From the cell containing the given text, extract its center point as [X, Y] coordinate. 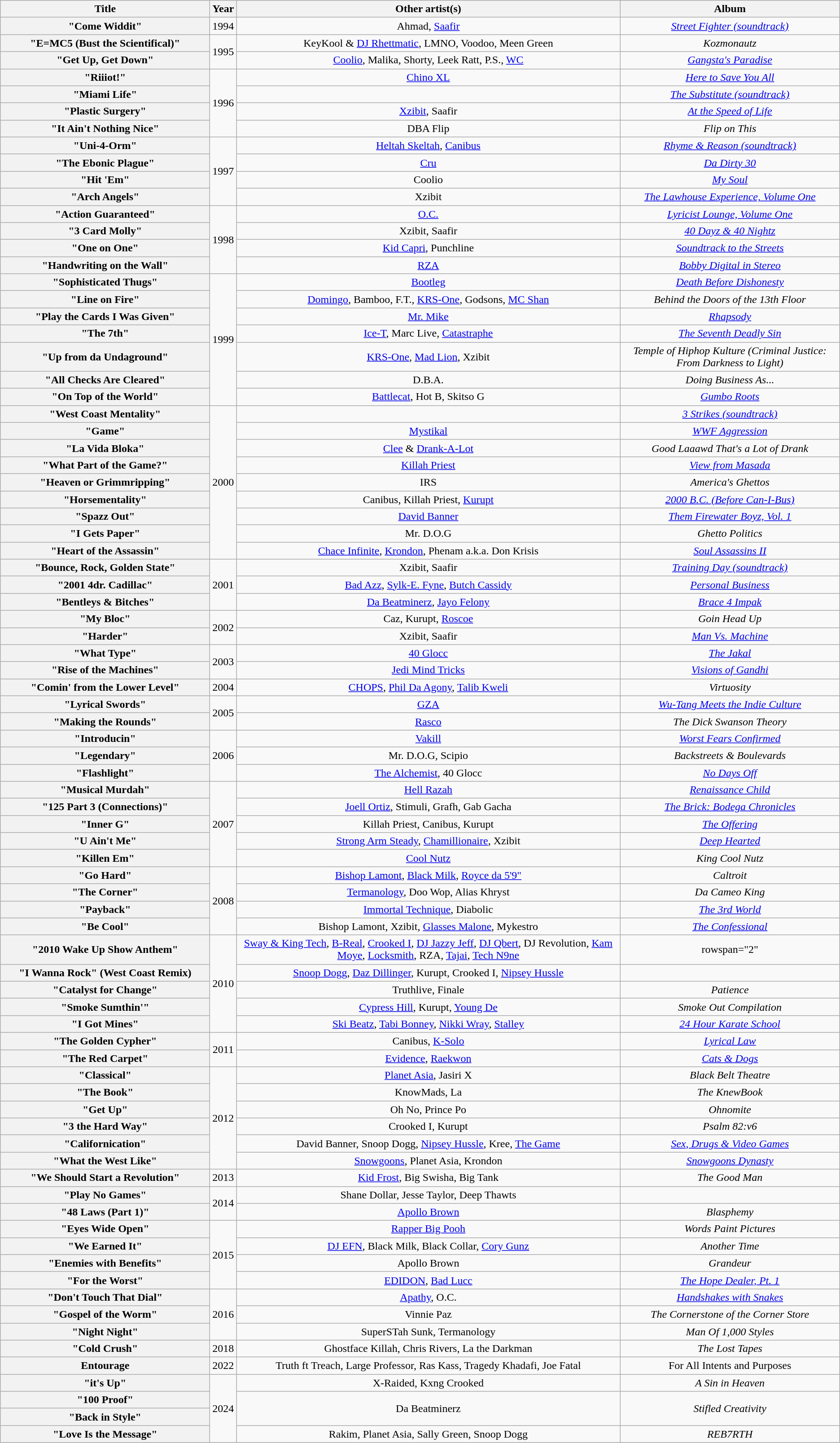
2011 [223, 1049]
Death Before Dishonesty [730, 282]
CHOPS, Phil Da Agony, Talib Kweli [428, 687]
"All Checks Are Cleared" [105, 380]
The Confessional [730, 926]
For All Intents and Purposes [730, 1366]
Renaissance Child [730, 790]
1994 [223, 26]
"Gospel of the Worm" [105, 1314]
"Heart of the Assassin" [105, 551]
"What Type" [105, 653]
SuperSTah Sunk, Termanology [428, 1332]
Other artist(s) [428, 9]
"Payback" [105, 909]
Vinnie Paz [428, 1314]
"Night Night" [105, 1332]
Man Vs. Machine [730, 636]
"Legendary" [105, 755]
2000 B.C. (Before Can-I-Bus) [730, 500]
Truth ft Treach, Large Professor, Ras Kass, Tragedy Khadafi, Joe Fatal [428, 1366]
"Inner G" [105, 824]
2013 [223, 1178]
Bobby Digital in Stereo [730, 265]
Clee & Drank-A-Lot [428, 448]
"Get Up" [105, 1110]
1997 [223, 171]
Good Laaawd That's a Lot of Drank [730, 448]
"Game" [105, 431]
"3 Card Molly" [105, 231]
Here to Save You All [730, 77]
The Dick Swanson Theory [730, 721]
"Don't Touch That Dial" [105, 1297]
2007 [223, 824]
"2001 4dr. Cadillac" [105, 585]
Xzibit [428, 197]
O.C. [428, 214]
Snowgoons, Planet Asia, Krondon [428, 1161]
Canibus, Killah Priest, Kurupt [428, 500]
3 Strikes (soundtrack) [730, 414]
2001 [223, 585]
"West Coast Mentality" [105, 414]
"Line on Fire" [105, 299]
DBA Flip [428, 128]
"Heaven or Grimmripping" [105, 482]
David Banner, Snoop Dogg, Nipsey Hussle, Kree, The Game [428, 1144]
Kid Frost, Big Swisha, Big Tank [428, 1178]
"One on One" [105, 248]
"On Top of the World" [105, 397]
"Catalyst for Change" [105, 990]
"Rise of the Machines" [105, 670]
"Bentleys & Bitches" [105, 602]
Da Cameo King [730, 892]
Psalm 82:v6 [730, 1127]
The Seventh Deadly Sin [730, 333]
"Cold Crush" [105, 1349]
Visions of Gandhi [730, 670]
Wu-Tang Meets the Indie Culture [730, 704]
The Offering [730, 824]
Grandeur [730, 1263]
2004 [223, 687]
2012 [223, 1118]
Lyricist Lounge, Volume One [730, 214]
Training Day (soundtrack) [730, 568]
Ice-T, Marc Live, Catastraphe [428, 333]
X-Raided, Kxng Crooked [428, 1383]
Album [730, 9]
Smoke Out Compilation [730, 1007]
"Smoke Sumthin'" [105, 1007]
Apathy, O.C. [428, 1297]
Killah Priest [428, 465]
Killah Priest, Canibus, Kurupt [428, 824]
Soul Assassins II [730, 551]
"We Earned It" [105, 1246]
2024 [223, 1408]
"Comin' from the Lower Level" [105, 687]
"E=MC5 (Bust the Scientifical)" [105, 43]
"Uni-4-Orm" [105, 145]
Canibus, K-Solo [428, 1041]
"I Got Mines" [105, 1024]
Ghetto Politics [730, 534]
"We Should Start a Revolution" [105, 1178]
Behind the Doors of the 13th Floor [730, 299]
Joell Ortiz, Stimuli, Grafh, Gab Gacha [428, 807]
2000 [223, 482]
The 3rd World [730, 909]
EDIDON, Bad Lucc [428, 1280]
Rhyme & Reason (soundtrack) [730, 145]
2015 [223, 1254]
Strong Arm Steady, Chamillionaire, Xzibit [428, 841]
Cypress Hill, Kurupt, Young De [428, 1007]
Mystikal [428, 431]
"Plastic Surgery" [105, 111]
"Killen Em" [105, 858]
"For the Worst" [105, 1280]
My Soul [730, 180]
"Bounce, Rock, Golden State" [105, 568]
Snoop Dogg, Daz Dillinger, Kurupt, Crooked I, Nipsey Hussle [428, 973]
"Hit 'Em" [105, 180]
Rapper Big Pooh [428, 1229]
IRS [428, 482]
2010 [223, 984]
40 Dayz & 40 Nightz [730, 231]
GZA [428, 704]
Shane Dollar, Jesse Taylor, Deep Thawts [428, 1195]
1996 [223, 103]
Rhapsody [730, 316]
40 Glocc [428, 653]
Cool Nutz [428, 858]
The Lawhouse Experience, Volume One [730, 197]
Backstreets & Boulevards [730, 755]
"The Book" [105, 1092]
Bishop Lamont, Xzibit, Glasses Malone, Mykestro [428, 926]
Rakim, Planet Asia, Sally Green, Snoop Dogg [428, 1434]
"The Corner" [105, 892]
"It Ain't Nothing Nice" [105, 128]
Evidence, Raekwon [428, 1058]
Ghostface Killah, Chris Rivers, La the Darkman [428, 1349]
The Jakal [730, 653]
"Back in Style" [105, 1417]
Crooked I, Kurupt [428, 1127]
"U Ain't Me" [105, 841]
Cats & Dogs [730, 1058]
Entourage [105, 1366]
Another Time [730, 1246]
Title [105, 9]
Da Dirty 30 [730, 162]
"Horsementality" [105, 500]
Snowgoons Dynasty [730, 1161]
D.B.A. [428, 380]
David Banner [428, 517]
"Californication" [105, 1144]
Mr. Mike [428, 316]
"Action Guaranteed" [105, 214]
Man Of 1,000 Styles [730, 1332]
Flip on This [730, 128]
Street Fighter (soundtrack) [730, 26]
Doing Business As... [730, 380]
"I Gets Paper" [105, 534]
24 Hour Karate School [730, 1024]
Immortal Technique, Diabolic [428, 909]
Coolio [428, 180]
"Love Is the Message" [105, 1434]
"Flashlight" [105, 772]
Chino XL [428, 77]
Handshakes with Snakes [730, 1297]
Rasco [428, 721]
RZA [428, 265]
"Making the Rounds" [105, 721]
"Spazz Out" [105, 517]
"The Golden Cypher" [105, 1041]
Soundtrack to the Streets [730, 248]
Da Beatminerz, Jayo Felony [428, 602]
Year [223, 9]
"Harder" [105, 636]
"Play No Games" [105, 1195]
Oh No, Prince Po [428, 1110]
"Musical Murdah" [105, 790]
"My Bloc" [105, 619]
2018 [223, 1349]
Them Firewater Boyz, Vol. 1 [730, 517]
"Riiiot!" [105, 77]
2022 [223, 1366]
"What the West Like" [105, 1161]
Jedi Mind Tricks [428, 670]
"I Wanna Rock" (West Coast Remix) [105, 973]
"Play the Cards I Was Given" [105, 316]
2008 [223, 901]
No Days Off [730, 772]
"Go Hard" [105, 875]
Mr. D.O.G, Scipio [428, 755]
The Alchemist, 40 Glocc [428, 772]
The Good Man [730, 1178]
Gangsta's Paradise [730, 60]
"Introducin" [105, 738]
"125 Part 3 (Connections)" [105, 807]
Lyrical Law [730, 1041]
Heltah Skeltah, Canibus [428, 145]
2005 [223, 713]
KeyKool & DJ Rhettmatic, LMNO, Voodoo, Meen Green [428, 43]
Stifled Creativity [730, 1408]
"Get Up, Get Down" [105, 60]
Mr. D.O.G [428, 534]
"La Vida Bloka" [105, 448]
2002 [223, 627]
2006 [223, 755]
REB7RTH [730, 1434]
"100 Proof" [105, 1400]
Bootleg [428, 282]
Caltroit [730, 875]
View from Masada [730, 465]
Truthlive, Finale [428, 990]
The KnewBook [730, 1092]
"Arch Angels" [105, 197]
"The Ebonic Plague" [105, 162]
"Sophisticated Thugs" [105, 282]
Gumbo Roots [730, 397]
The Brick: Bodega Chronicles [730, 807]
"Classical" [105, 1075]
At the Speed of Life [730, 111]
Chace Infinite, Krondon, Phenam a.k.a. Don Krisis [428, 551]
Battlecat, Hot B, Skitso G [428, 397]
1998 [223, 240]
A Sin in Heaven [730, 1383]
The Substitute (soundtrack) [730, 94]
America's Ghettos [730, 482]
Deep Hearted [730, 841]
"48 Laws (Part 1)" [105, 1212]
"The Red Carpet" [105, 1058]
Goin Head Up [730, 619]
Brace 4 Impak [730, 602]
KRS-One, Mad Lion, Xzibit [428, 356]
DJ EFN, Black Milk, Black Collar, Cory Gunz [428, 1246]
"The 7th" [105, 333]
"Eyes Wide Open" [105, 1229]
Temple of Hiphop Kulture (Criminal Justice: From Darkness to Light) [730, 356]
2014 [223, 1203]
"it's Up" [105, 1383]
rowspan="2" [730, 950]
WWF Aggression [730, 431]
The Cornerstone of the Corner Store [730, 1314]
"Come Widdit" [105, 26]
Black Belt Theatre [730, 1075]
Vakill [428, 738]
Blasphemy [730, 1212]
Cru [428, 162]
1999 [223, 339]
"Miami Life" [105, 94]
Sex, Drugs & Video Games [730, 1144]
"Be Cool" [105, 926]
2003 [223, 662]
KnowMads, La [428, 1092]
"Enemies with Benefits" [105, 1263]
Ohnomite [730, 1110]
Personal Business [730, 585]
The Lost Tapes [730, 1349]
The Hope Dealer, Pt. 1 [730, 1280]
Kozmonautz [730, 43]
1995 [223, 52]
Worst Fears Confirmed [730, 738]
Bad Azz, Sylk-E. Fyne, Butch Cassidy [428, 585]
"What Part of the Game?" [105, 465]
"3 the Hard Way" [105, 1127]
Caz, Kurupt, Roscoe [428, 619]
Domingo, Bamboo, F.T., KRS-One, Godsons, MC Shan [428, 299]
Ahmad, Saafir [428, 26]
Planet Asia, Jasiri X [428, 1075]
Sway & King Tech, B-Real, Crooked I, DJ Jazzy Jeff, DJ Qbert, DJ Revolution, Kam Moye, Locksmith, RZA, Tajai, Tech N9ne [428, 950]
"Handwriting on the Wall" [105, 265]
Coolio, Malika, Shorty, Leek Ratt, P.S., WC [428, 60]
2016 [223, 1314]
Virtuosity [730, 687]
Ski Beatz, Tabi Bonney, Nikki Wray, Stalley [428, 1024]
Patience [730, 990]
"Up from da Undaground" [105, 356]
"2010 Wake Up Show Anthem" [105, 950]
King Cool Nutz [730, 858]
Bishop Lamont, Black Milk, Royce da 5'9" [428, 875]
Words Paint Pictures [730, 1229]
Kid Capri, Punchline [428, 248]
Da Beatminerz [428, 1408]
"Lyrical Swords" [105, 704]
Hell Razah [428, 790]
Termanology, Doo Wop, Alias Khryst [428, 892]
